Pinpoint the cell where the given text exists, returning its [X, Y] midpoint coordinate. 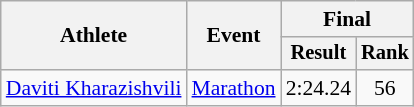
Marathon [234, 88]
Rank [385, 54]
Daviti Kharazishvili [94, 88]
2:24.24 [318, 88]
56 [385, 88]
Result [318, 54]
Athlete [94, 36]
Final [348, 19]
Event [234, 36]
